For the text-containing cell, return its midpoint in (X, Y) coordinate format. 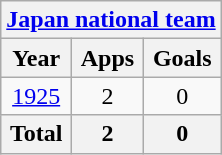
Total (36, 134)
Japan national team (111, 20)
Goals (182, 58)
Year (36, 58)
Apps (108, 58)
1925 (36, 96)
